Scan for the cell matching the given text and deliver its [X, Y] coordinate at center. 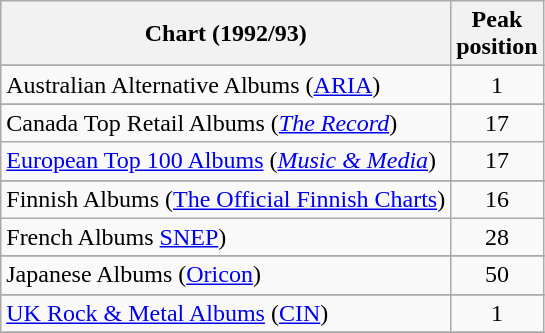
Finnish Albums (The Official Finnish Charts) [226, 199]
European Top 100 Albums (Music & Media) [226, 161]
28 [497, 237]
Peakposition [497, 34]
Japanese Albums (Oricon) [226, 275]
50 [497, 275]
Australian Alternative Albums (ARIA) [226, 85]
French Albums SNEP) [226, 237]
16 [497, 199]
UK Rock & Metal Albums (CIN) [226, 313]
Chart (1992/93) [226, 34]
Canada Top Retail Albums (The Record) [226, 123]
